Locate the cell with the specified text and output its [x, y] center coordinate. 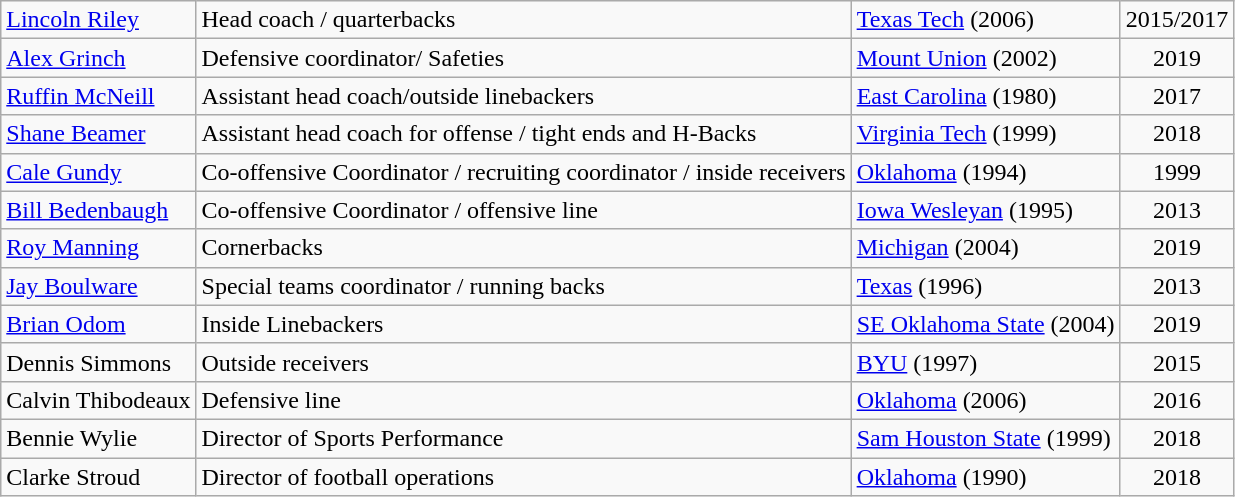
Assistant head coach for offense / tight ends and H-Backs [524, 134]
Director of Sports Performance [524, 438]
Cale Gundy [98, 172]
Co-offensive Coordinator / recruiting coordinator / inside receivers [524, 172]
Iowa Wesleyan (1995) [986, 210]
Shane Beamer [98, 134]
Special teams coordinator / running backs [524, 286]
Sam Houston State (1999) [986, 438]
2015/2017 [1177, 20]
2015 [1177, 362]
Inside Linebackers [524, 324]
Director of football operations [524, 477]
Lincoln Riley [98, 20]
1999 [1177, 172]
Mount Union (2002) [986, 58]
2016 [1177, 400]
Jay Boulware [98, 286]
Head coach / quarterbacks [524, 20]
SE Oklahoma State (2004) [986, 324]
Calvin Thibodeaux [98, 400]
Clarke Stroud [98, 477]
Assistant head coach/outside linebackers [524, 96]
Michigan (2004) [986, 248]
BYU (1997) [986, 362]
Texas (1996) [986, 286]
Oklahoma (1994) [986, 172]
Bill Bedenbaugh [98, 210]
Roy Manning [98, 248]
Brian Odom [98, 324]
Defensive line [524, 400]
Outside receivers [524, 362]
Alex Grinch [98, 58]
East Carolina (1980) [986, 96]
Ruffin McNeill [98, 96]
2017 [1177, 96]
Texas Tech (2006) [986, 20]
Bennie Wylie [98, 438]
Defensive coordinator/ Safeties [524, 58]
Co-offensive Coordinator / offensive line [524, 210]
Virginia Tech (1999) [986, 134]
Cornerbacks [524, 248]
Oklahoma (1990) [986, 477]
Oklahoma (2006) [986, 400]
Dennis Simmons [98, 362]
